Identify which cell holds the provided text, then report its [X, Y] central coordinate. 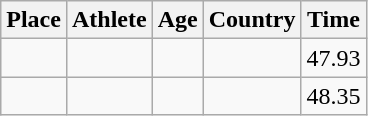
Country [252, 20]
48.35 [334, 96]
Time [334, 20]
Age [178, 20]
Athlete [109, 20]
Place [34, 20]
47.93 [334, 58]
